Determine the (X, Y) coordinate at the center of the cell enclosing the given text.  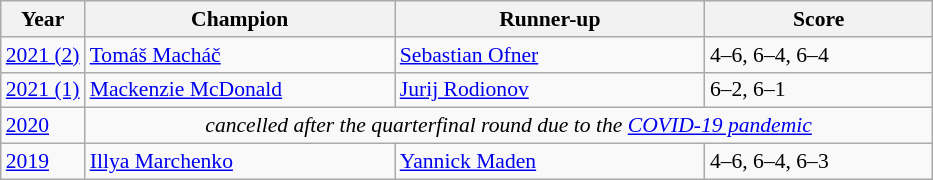
Illya Marchenko (240, 162)
Runner-up (550, 19)
2021 (2) (43, 55)
Mackenzie McDonald (240, 90)
2021 (1) (43, 90)
4–6, 6–4, 6–3 (819, 162)
Champion (240, 19)
6–2, 6–1 (819, 90)
2020 (43, 126)
Sebastian Ofner (550, 55)
2019 (43, 162)
Jurij Rodionov (550, 90)
Score (819, 19)
Year (43, 19)
Tomáš Macháč (240, 55)
Yannick Maden (550, 162)
4–6, 6–4, 6–4 (819, 55)
cancelled after the quarterfinal round due to the COVID-19 pandemic (509, 126)
